From the cell containing the given text, extract its center point as [X, Y] coordinate. 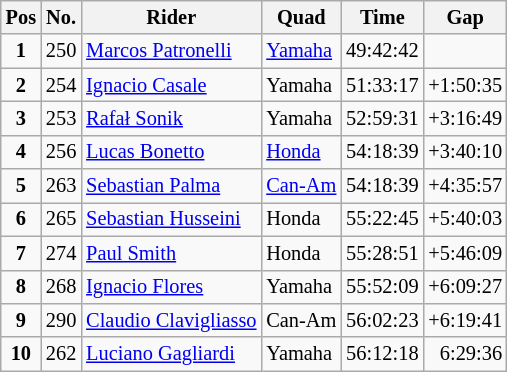
Sebastian Husseini [171, 219]
263 [61, 186]
Ignacio Flores [171, 287]
2 [21, 85]
+5:40:03 [464, 219]
Sebastian Palma [171, 186]
Luciano Gagliardi [171, 354]
+1:50:35 [464, 85]
55:28:51 [382, 253]
Quad [301, 17]
5 [21, 186]
10 [21, 354]
No. [61, 17]
Ignacio Casale [171, 85]
268 [61, 287]
8 [21, 287]
Gap [464, 17]
9 [21, 320]
55:22:45 [382, 219]
3 [21, 118]
56:02:23 [382, 320]
262 [61, 354]
56:12:18 [382, 354]
+3:16:49 [464, 118]
49:42:42 [382, 51]
+6:09:27 [464, 287]
4 [21, 152]
+4:35:57 [464, 186]
+3:40:10 [464, 152]
1 [21, 51]
6:29:36 [464, 354]
6 [21, 219]
52:59:31 [382, 118]
Claudio Clavigliasso [171, 320]
Time [382, 17]
Paul Smith [171, 253]
274 [61, 253]
256 [61, 152]
265 [61, 219]
Rafał Sonik [171, 118]
254 [61, 85]
Lucas Bonetto [171, 152]
55:52:09 [382, 287]
51:33:17 [382, 85]
7 [21, 253]
290 [61, 320]
Marcos Patronelli [171, 51]
+6:19:41 [464, 320]
250 [61, 51]
+5:46:09 [464, 253]
Rider [171, 17]
253 [61, 118]
Pos [21, 17]
